Identify which cell holds the provided text, then report its (X, Y) central coordinate. 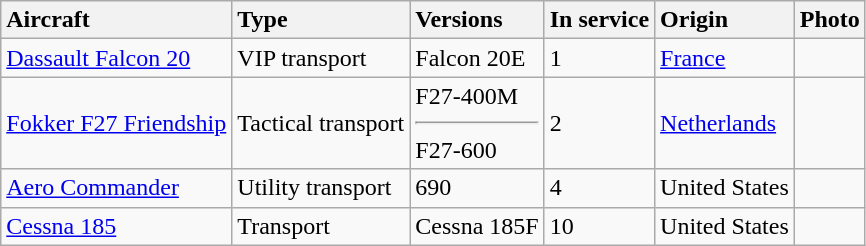
In service (599, 20)
Photo (830, 20)
Tactical transport (321, 123)
Utility transport (321, 188)
France (725, 58)
Cessna 185 (116, 226)
Fokker F27 Friendship (116, 123)
2 (599, 123)
Cessna 185F (477, 226)
Versions (477, 20)
Type (321, 20)
VIP transport (321, 58)
1 (599, 58)
Dassault Falcon 20 (116, 58)
Aero Commander (116, 188)
Origin (725, 20)
Falcon 20E (477, 58)
Transport (321, 226)
Netherlands (725, 123)
F27-400MF27-600 (477, 123)
690 (477, 188)
10 (599, 226)
4 (599, 188)
Aircraft (116, 20)
